Search for the cell housing the specified text and yield its (x, y) center coordinate. 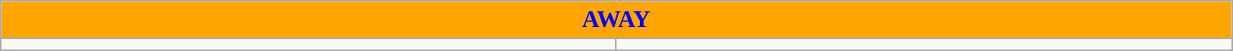
AWAY (616, 20)
